Provide the [x, y] coordinate of the cell's center where the given text is located.  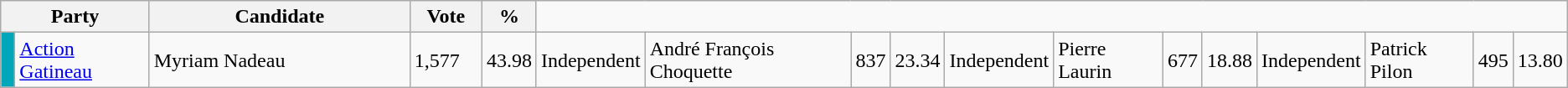
Myriam Nadeau [280, 60]
Candidate [280, 17]
Pierre Laurin [1109, 60]
Action Gatineau [82, 60]
23.34 [918, 60]
18.88 [1230, 60]
Vote [446, 17]
1,577 [446, 60]
495 [1493, 60]
43.98 [509, 60]
André François Choquette [748, 60]
% [509, 17]
Party [75, 17]
Patrick Pilon [1419, 60]
13.80 [1540, 60]
677 [1183, 60]
837 [871, 60]
